Search for the cell housing the specified text and yield its (x, y) center coordinate. 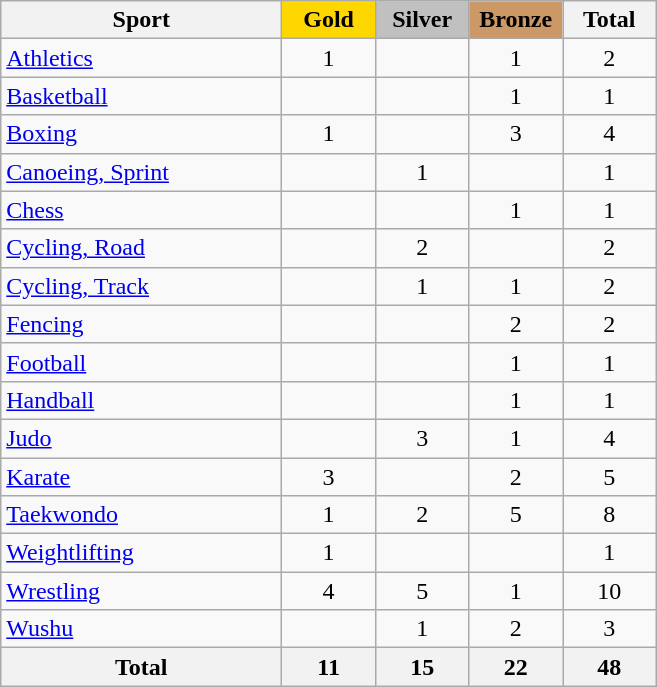
Karate (142, 477)
Weightlifting (142, 553)
Football (142, 362)
22 (516, 667)
Wushu (142, 629)
Athletics (142, 58)
10 (609, 591)
Wrestling (142, 591)
8 (609, 515)
15 (422, 667)
Canoeing, Sprint (142, 172)
48 (609, 667)
Judo (142, 438)
Gold (329, 20)
Handball (142, 400)
Cycling, Track (142, 286)
Basketball (142, 96)
11 (329, 667)
Cycling, Road (142, 248)
Boxing (142, 134)
Bronze (516, 20)
Fencing (142, 324)
Silver (422, 20)
Chess (142, 210)
Sport (142, 20)
Taekwondo (142, 515)
